Pinpoint the cell where the given text exists, returning its (x, y) midpoint coordinate. 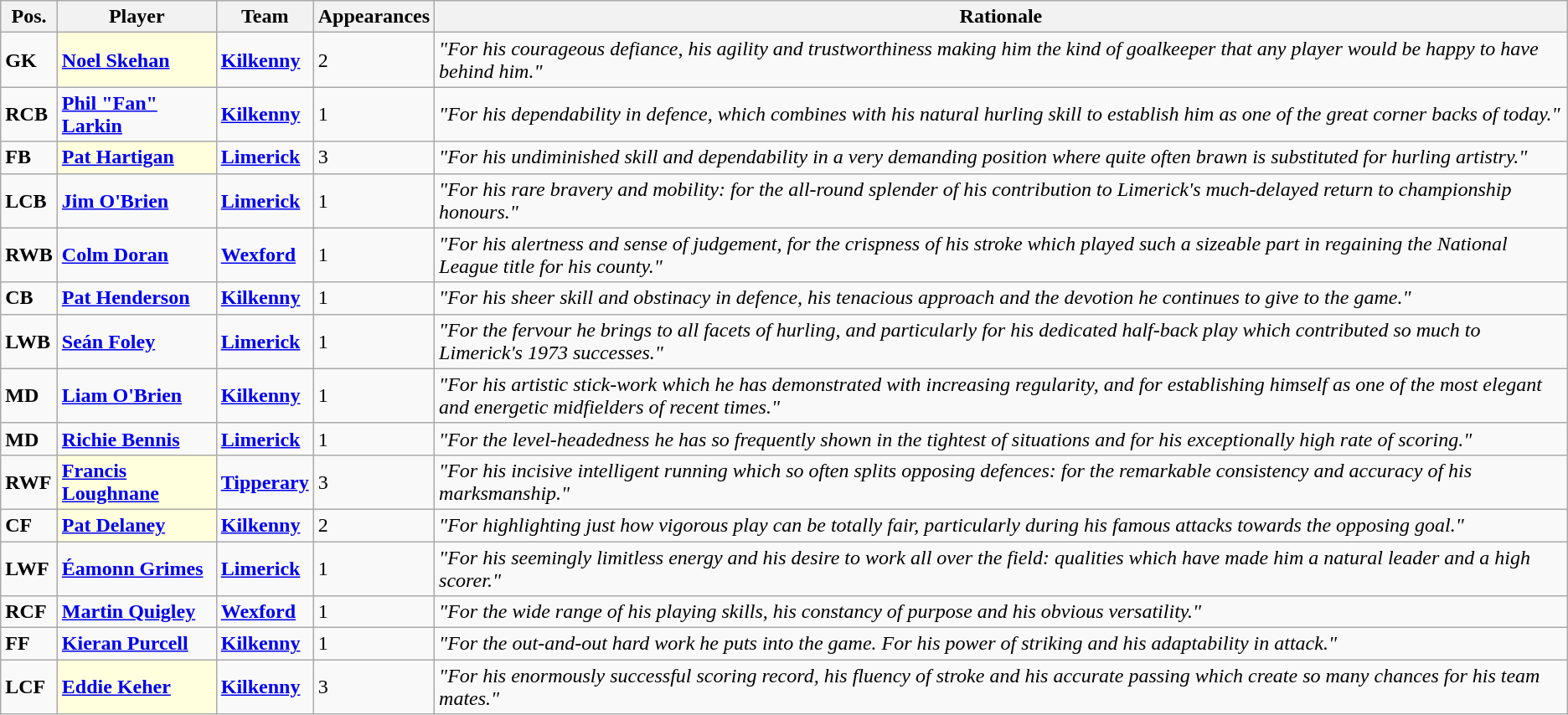
Pat Henderson (137, 298)
Francis Loughnane (137, 482)
Team (265, 17)
RCF (29, 612)
Rationale (1002, 17)
LWF (29, 568)
RCB (29, 114)
Martin Quigley (137, 612)
LCF (29, 687)
Appearances (374, 17)
CF (29, 525)
"For the wide range of his playing skills, his constancy of purpose and his obvious versatility." (1002, 612)
Phil "Fan" Larkin (137, 114)
GK (29, 60)
Tipperary (265, 482)
Seán Foley (137, 342)
"For the level-headedness he has so frequently shown in the tightest of situations and for his exceptionally high rate of scoring." (1002, 439)
RWF (29, 482)
Éamonn Grimes (137, 568)
FF (29, 644)
LCB (29, 201)
"For his dependability in defence, which combines with his natural hurling skill to establish him as one of the great corner backs of today." (1002, 114)
LWB (29, 342)
"For his incisive intelligent running which so often splits opposing defences: for the remarkable consistency and accuracy of his marksmanship." (1002, 482)
RWB (29, 255)
"For his sheer skill and obstinacy in defence, his tenacious approach and the devotion he continues to give to the game." (1002, 298)
Pos. (29, 17)
Colm Doran (137, 255)
"For his rare bravery and mobility: for the all-round splender of his contribution to Limerick's much-delayed return to championship honours." (1002, 201)
"For his undiminished skill and dependability in a very demanding position where quite often brawn is substituted for hurling artistry." (1002, 157)
Eddie Keher (137, 687)
"For highlighting just how vigorous play can be totally fair, particularly during his famous attacks towards the opposing goal." (1002, 525)
Noel Skehan (137, 60)
"For the out-and-out hard work he puts into the game. For his power of striking and his adaptability in attack." (1002, 644)
Kieran Purcell (137, 644)
FB (29, 157)
Jim O'Brien (137, 201)
CB (29, 298)
"For his courageous defiance, his agility and trustworthiness making him the kind of goalkeeper that any player would be happy to have behind him." (1002, 60)
Player (137, 17)
Liam O'Brien (137, 395)
Richie Bennis (137, 439)
Pat Delaney (137, 525)
"For his enormously successful scoring record, his fluency of stroke and his accurate passing which create so many chances for his team mates." (1002, 687)
"For his seemingly limitless energy and his desire to work all over the field: qualities which have made him a natural leader and a high scorer." (1002, 568)
Pat Hartigan (137, 157)
